For the text-containing cell, return its midpoint in [X, Y] coordinate format. 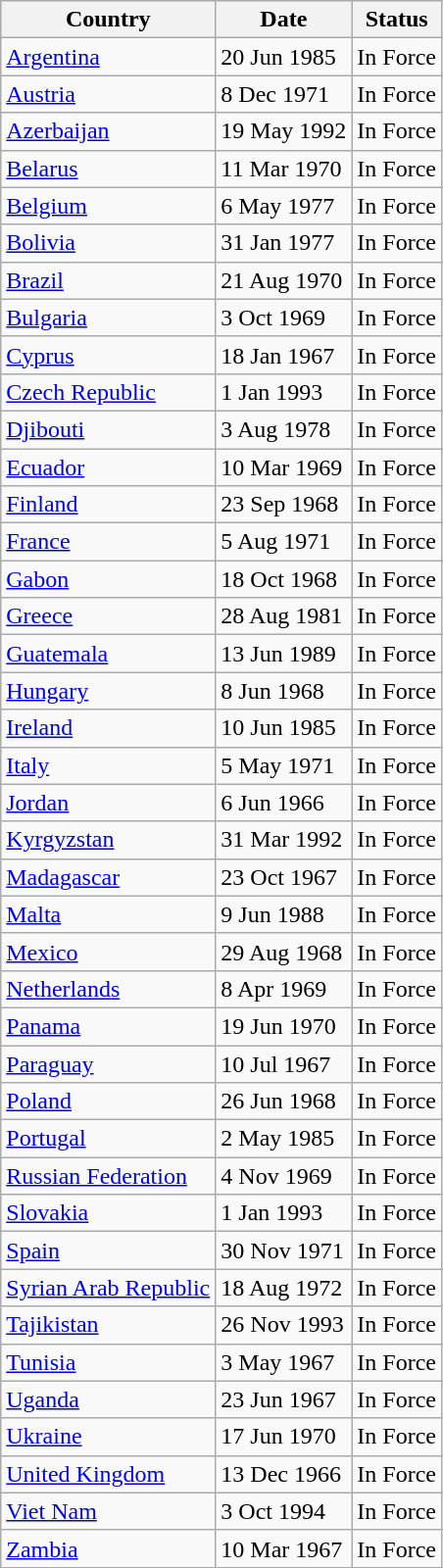
Netherlands [108, 989]
Czech Republic [108, 392]
Azerbaijan [108, 131]
5 Aug 1971 [284, 542]
Djibouti [108, 429]
26 Jun 1968 [284, 1102]
18 Aug 1972 [284, 1288]
6 Jun 1966 [284, 803]
Syrian Arab Republic [108, 1288]
Austria [108, 94]
Ecuador [108, 467]
18 Oct 1968 [284, 579]
5 May 1971 [284, 765]
13 Jun 1989 [284, 654]
31 Mar 1992 [284, 840]
18 Jan 1967 [284, 355]
Italy [108, 765]
Brazil [108, 280]
19 May 1992 [284, 131]
Hungary [108, 691]
28 Aug 1981 [284, 616]
8 Dec 1971 [284, 94]
9 Jun 1988 [284, 914]
3 Oct 1994 [284, 1511]
10 Mar 1969 [284, 467]
Tunisia [108, 1362]
Uganda [108, 1399]
Belgium [108, 206]
10 Jul 1967 [284, 1063]
France [108, 542]
Portugal [108, 1139]
4 Nov 1969 [284, 1176]
13 Dec 1966 [284, 1474]
Bolivia [108, 243]
Bulgaria [108, 318]
3 Aug 1978 [284, 429]
31 Jan 1977 [284, 243]
Greece [108, 616]
Mexico [108, 952]
8 Apr 1969 [284, 989]
11 Mar 1970 [284, 169]
Cyprus [108, 355]
23 Sep 1968 [284, 505]
Date [284, 20]
Country [108, 20]
23 Oct 1967 [284, 877]
20 Jun 1985 [284, 57]
3 Oct 1969 [284, 318]
2 May 1985 [284, 1139]
Jordan [108, 803]
29 Aug 1968 [284, 952]
Ukraine [108, 1437]
Malta [108, 914]
Guatemala [108, 654]
30 Nov 1971 [284, 1250]
10 Jun 1985 [284, 728]
Finland [108, 505]
Poland [108, 1102]
Zambia [108, 1548]
21 Aug 1970 [284, 280]
Madagascar [108, 877]
United Kingdom [108, 1474]
8 Jun 1968 [284, 691]
26 Nov 1993 [284, 1325]
23 Jun 1967 [284, 1399]
Russian Federation [108, 1176]
Ireland [108, 728]
17 Jun 1970 [284, 1437]
Kyrgyzstan [108, 840]
Argentina [108, 57]
Slovakia [108, 1213]
6 May 1977 [284, 206]
Status [397, 20]
Belarus [108, 169]
Tajikistan [108, 1325]
Panama [108, 1026]
3 May 1967 [284, 1362]
Viet Nam [108, 1511]
Gabon [108, 579]
Paraguay [108, 1063]
19 Jun 1970 [284, 1026]
Spain [108, 1250]
10 Mar 1967 [284, 1548]
